Determine the (x, y) coordinate at the center of the cell enclosing the given text.  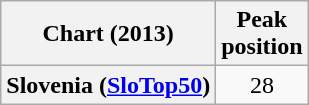
28 (262, 85)
Peakposition (262, 34)
Slovenia (SloTop50) (108, 85)
Chart (2013) (108, 34)
